Extract the (X, Y) coordinate from the center of the cell holding the provided text.  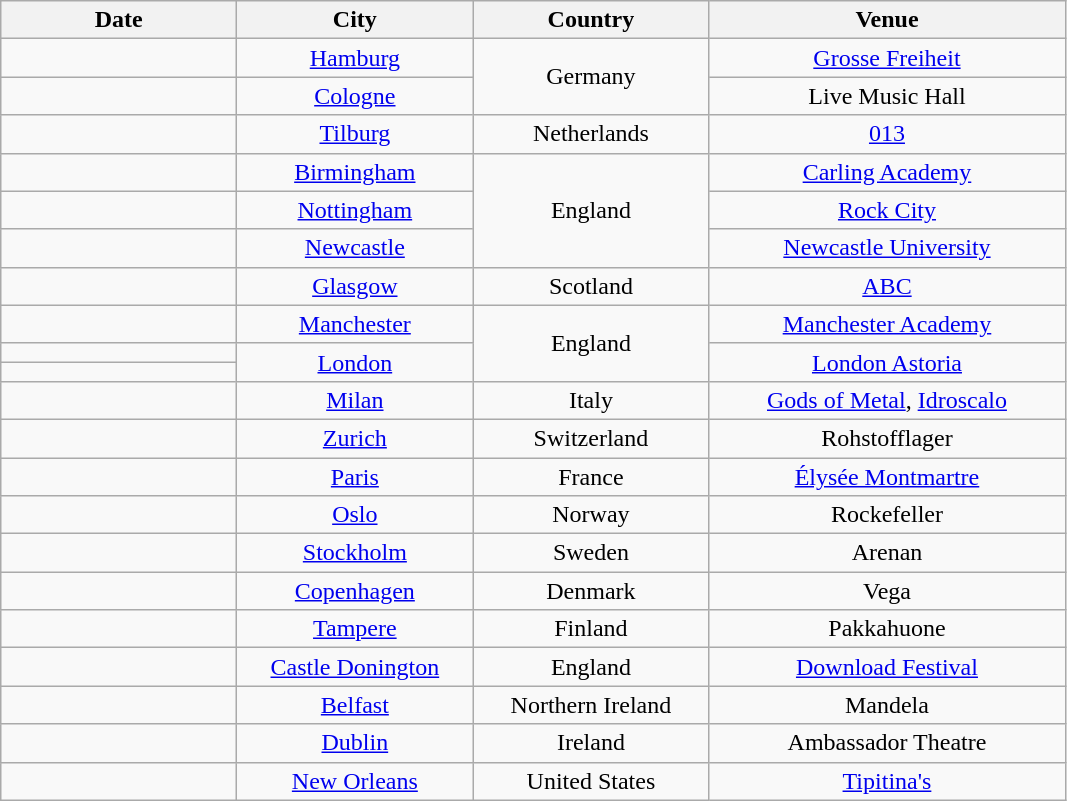
Download Festival (887, 667)
Hamburg (355, 58)
New Orleans (355, 781)
Castle Donington (355, 667)
Élysée Montmartre (887, 477)
Glasgow (355, 286)
Grosse Freiheit (887, 58)
London (355, 362)
Manchester (355, 324)
Country (591, 20)
Finland (591, 629)
Norway (591, 515)
Newcastle University (887, 248)
Newcastle (355, 248)
Manchester Academy (887, 324)
Mandela (887, 705)
Scotland (591, 286)
France (591, 477)
Italy (591, 400)
Denmark (591, 591)
Vega (887, 591)
Dublin (355, 743)
Paris (355, 477)
Oslo (355, 515)
Milan (355, 400)
Tipitina's (887, 781)
013 (887, 134)
Pakkahuone (887, 629)
Germany (591, 77)
Nottingham (355, 210)
Copenhagen (355, 591)
Tilburg (355, 134)
Zurich (355, 438)
Northern Ireland (591, 705)
City (355, 20)
Rockefeller (887, 515)
ABC (887, 286)
Venue (887, 20)
Rohstofflager (887, 438)
Sweden (591, 553)
Tampere (355, 629)
Gods of Metal, Idroscalo (887, 400)
Ireland (591, 743)
United States (591, 781)
Live Music Hall (887, 96)
Cologne (355, 96)
Switzerland (591, 438)
Belfast (355, 705)
Birmingham (355, 172)
Arenan (887, 553)
Ambassador Theatre (887, 743)
Carling Academy (887, 172)
Stockholm (355, 553)
Netherlands (591, 134)
Rock City (887, 210)
London Astoria (887, 362)
Date (119, 20)
